Find where the given text appears and provide that cell's center as [X, Y] coordinate. 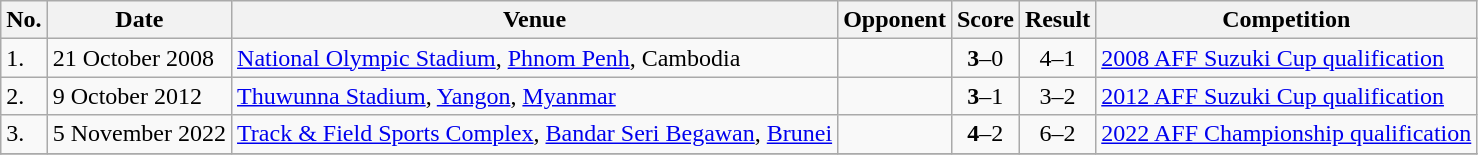
3–2 [1057, 96]
6–2 [1057, 134]
2012 AFF Suzuki Cup qualification [1286, 96]
3–1 [985, 96]
No. [24, 20]
1. [24, 58]
National Olympic Stadium, Phnom Penh, Cambodia [535, 58]
Opponent [895, 20]
4–2 [985, 134]
9 October 2012 [139, 96]
Thuwunna Stadium, Yangon, Myanmar [535, 96]
Venue [535, 20]
4–1 [1057, 58]
2. [24, 96]
3. [24, 134]
Score [985, 20]
2022 AFF Championship qualification [1286, 134]
Track & Field Sports Complex, Bandar Seri Begawan, Brunei [535, 134]
Result [1057, 20]
Date [139, 20]
2008 AFF Suzuki Cup qualification [1286, 58]
3–0 [985, 58]
5 November 2022 [139, 134]
21 October 2008 [139, 58]
Competition [1286, 20]
